Find where the given text appears and provide that cell's center as [x, y] coordinate. 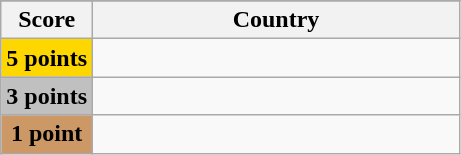
3 points [47, 96]
Country [276, 20]
5 points [47, 58]
1 point [47, 134]
Score [47, 20]
